For the text-containing cell, return its midpoint in [X, Y] coordinate format. 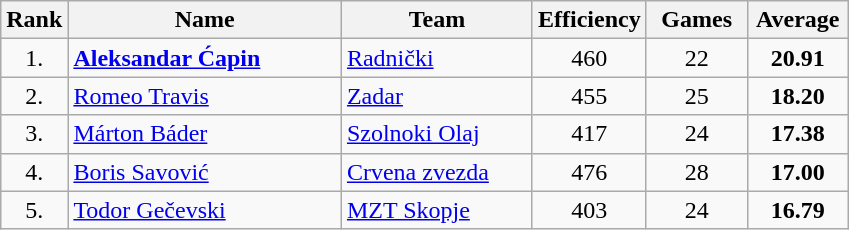
460 [589, 58]
20.91 [798, 58]
Average [798, 20]
MZT Skopje [436, 210]
Name [205, 20]
2. [34, 96]
Efficiency [589, 20]
Rank [34, 20]
17.00 [798, 172]
Aleksandar Ćapin [205, 58]
5. [34, 210]
Team [436, 20]
4. [34, 172]
Games [696, 20]
417 [589, 134]
403 [589, 210]
22 [696, 58]
Crvena zvezda [436, 172]
16.79 [798, 210]
Romeo Travis [205, 96]
17.38 [798, 134]
Márton Báder [205, 134]
1. [34, 58]
25 [696, 96]
18.20 [798, 96]
Radnički [436, 58]
Szolnoki Olaj [436, 134]
455 [589, 96]
Zadar [436, 96]
476 [589, 172]
28 [696, 172]
Todor Gečevski [205, 210]
3. [34, 134]
Boris Savović [205, 172]
